Find where the given text appears and provide that cell's center as [x, y] coordinate. 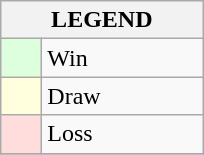
Win [122, 58]
LEGEND [102, 20]
Loss [122, 134]
Draw [122, 96]
